From the cell containing the given text, extract its center point as (X, Y) coordinate. 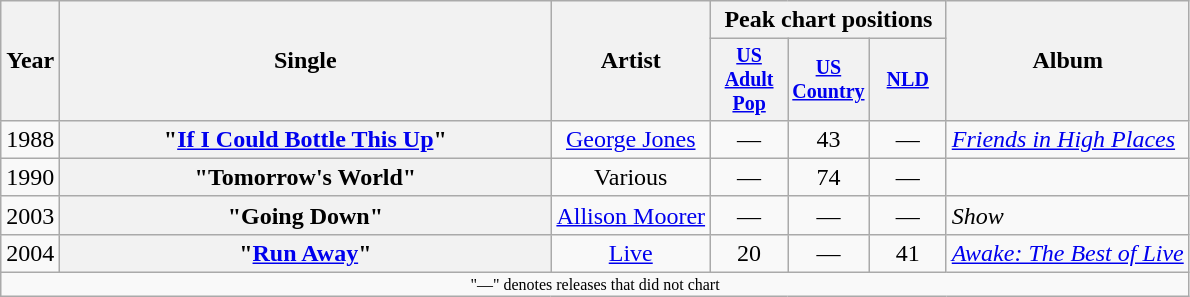
2003 (30, 215)
Year (30, 61)
"Run Away" (306, 253)
US Country (829, 80)
Artist (631, 61)
Peak chart positions (829, 20)
Awake: The Best of Live (1068, 253)
1988 (30, 139)
Show (1068, 215)
"If I Could Bottle This Up" (306, 139)
US AdultPop (750, 80)
74 (829, 177)
20 (750, 253)
43 (829, 139)
"Tomorrow's World" (306, 177)
"—" denotes releases that did not chart (595, 285)
2004 (30, 253)
Various (631, 177)
Allison Moorer (631, 215)
George Jones (631, 139)
Live (631, 253)
41 (908, 253)
Single (306, 61)
Album (1068, 61)
NLD (908, 80)
"Going Down" (306, 215)
Friends in High Places (1068, 139)
1990 (30, 177)
